Locate the cell with the specified text and output its (x, y) center coordinate. 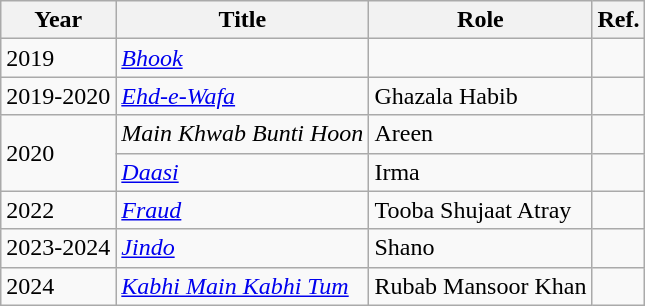
Ehd-e-Wafa (242, 96)
Year (58, 20)
Daasi (242, 172)
Main Khwab Bunti Hoon (242, 134)
Tooba Shujaat Atray (480, 210)
Role (480, 20)
Title (242, 20)
2022 (58, 210)
2023-2024 (58, 248)
Shano (480, 248)
Ref. (618, 20)
Bhook (242, 58)
Jindo (242, 248)
Ghazala Habib (480, 96)
Irma (480, 172)
Areen (480, 134)
2020 (58, 153)
2019-2020 (58, 96)
2024 (58, 286)
Kabhi Main Kabhi Tum (242, 286)
Rubab Mansoor Khan (480, 286)
Fraud (242, 210)
2019 (58, 58)
